Scan for the cell matching the given text and deliver its (X, Y) coordinate at center. 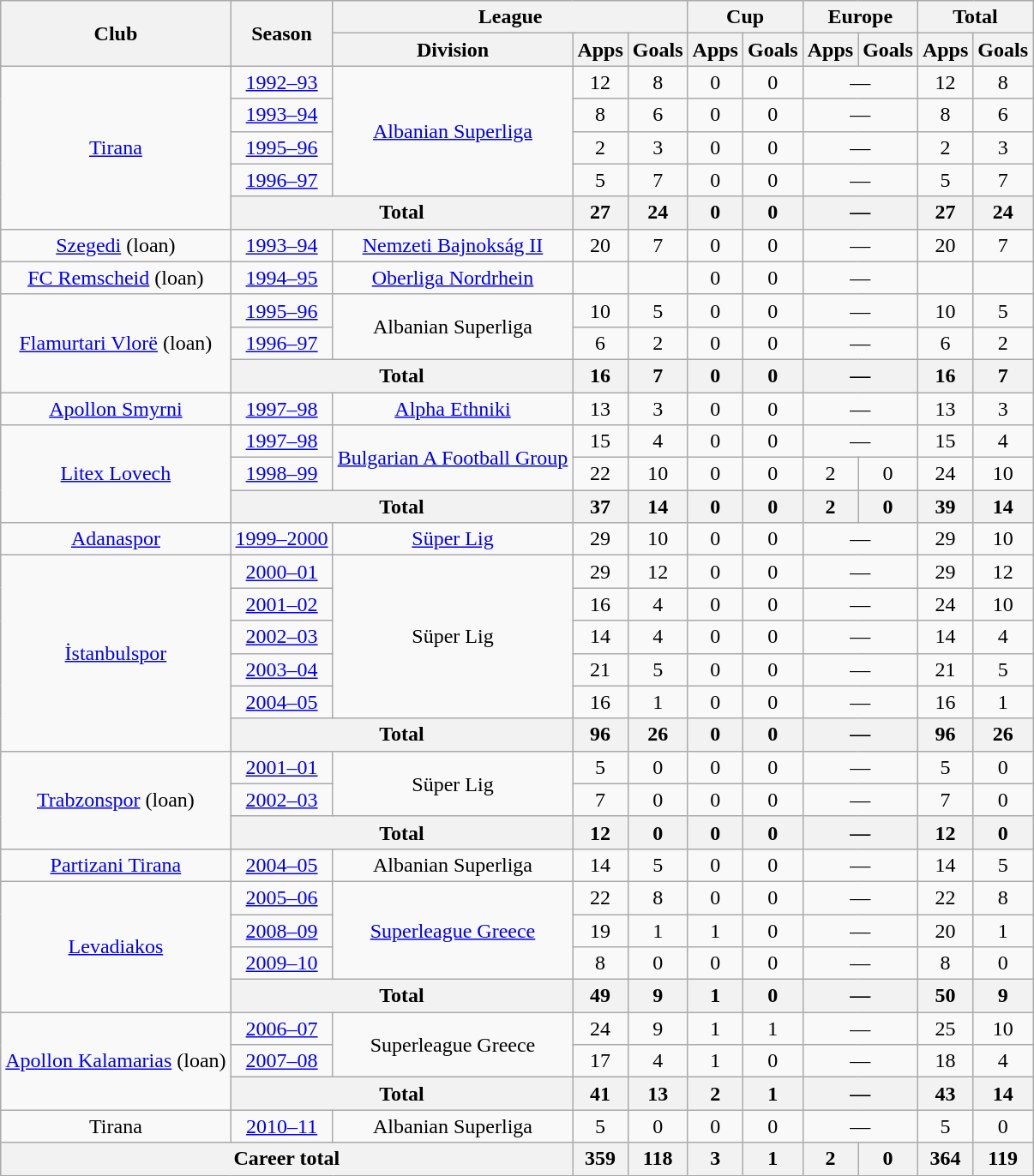
Europe (860, 17)
1994–95 (281, 278)
118 (658, 1159)
119 (1003, 1159)
2009–10 (281, 963)
364 (945, 1159)
37 (600, 507)
Oberliga Nordrhein (453, 278)
2008–09 (281, 930)
Division (453, 50)
2005–06 (281, 897)
39 (945, 507)
Partizani Tirana (116, 865)
League (510, 17)
Nemzeti Bajnokság II (453, 245)
2001–01 (281, 767)
18 (945, 1061)
2007–08 (281, 1061)
1999–2000 (281, 539)
Trabzonspor (loan) (116, 800)
2010–11 (281, 1126)
2000–01 (281, 572)
Apollon Smyrni (116, 409)
17 (600, 1061)
Apollon Kalamarias (loan) (116, 1061)
Alpha Ethniki (453, 409)
Season (281, 33)
Levadiakos (116, 946)
Club (116, 33)
Litex Lovech (116, 474)
19 (600, 930)
2003–04 (281, 669)
Adanaspor (116, 539)
359 (600, 1159)
41 (600, 1094)
Cup (745, 17)
25 (945, 1029)
2001–02 (281, 604)
43 (945, 1094)
1992–93 (281, 82)
İstanbulspor (116, 653)
50 (945, 996)
Career total (286, 1159)
Szegedi (loan) (116, 245)
Bulgarian A Football Group (453, 458)
2006–07 (281, 1029)
FC Remscheid (loan) (116, 278)
49 (600, 996)
Flamurtari Vlorë (loan) (116, 343)
1998–99 (281, 474)
